Provide the (x, y) coordinate of the cell's center where the given text is located.  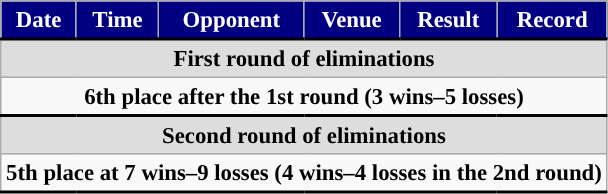
Opponent (231, 20)
Second round of eliminations (304, 135)
First round of eliminations (304, 58)
Venue (352, 20)
Date (39, 20)
Time (117, 20)
6th place after the 1st round (3 wins–5 losses) (304, 97)
5th place at 7 wins–9 losses (4 wins–4 losses in the 2nd round) (304, 173)
Result (448, 20)
Record (552, 20)
